Extract the (x, y) coordinate from the center of the cell holding the provided text.  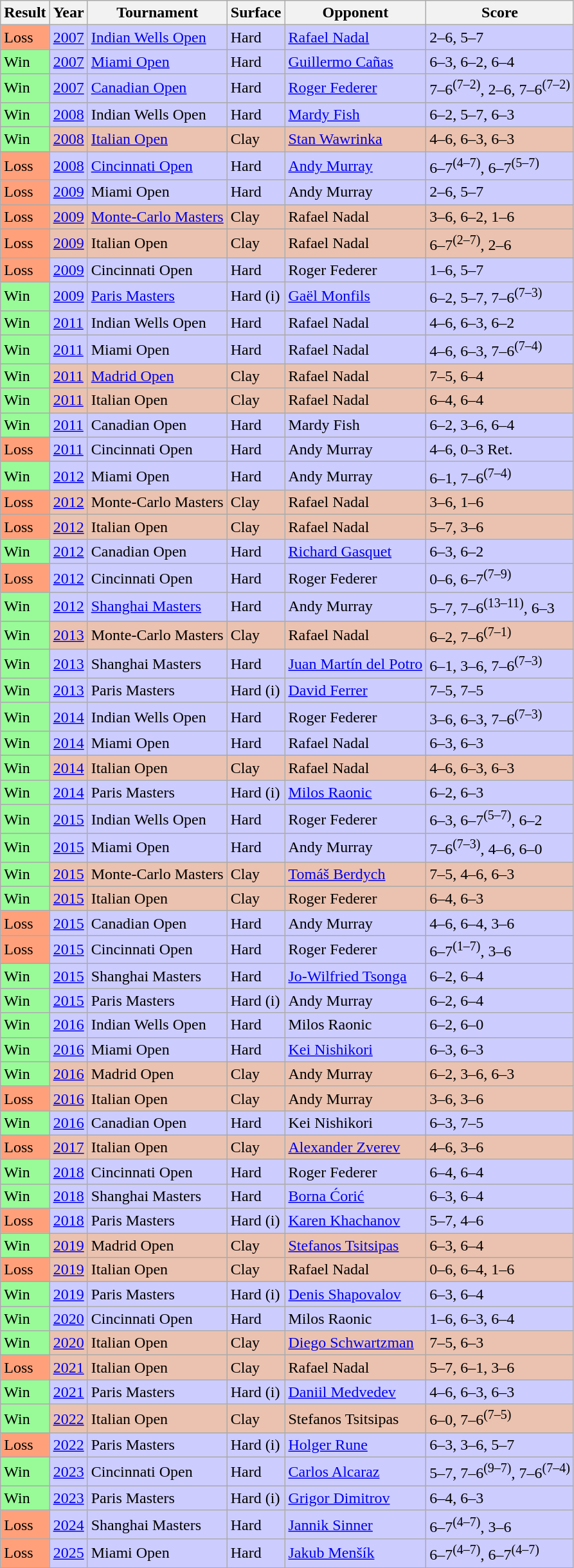
Carlos Alcaraz (355, 1472)
Tournament (157, 13)
Jannik Sinner (355, 1524)
6–7(4–7), 6–7(4–7) (500, 1554)
Result (25, 13)
David Ferrer (355, 690)
6–3, 6–7(5–7), 6–2 (500, 819)
Denis Shapovalov (355, 1294)
5–7, 3–6 (500, 527)
Holger Rune (355, 1445)
Surface (256, 13)
6–3, 6–2, 6–4 (500, 62)
6–7(1–7), 3–6 (500, 950)
7–6(7–3), 4–6, 6–0 (500, 848)
Richard Gasquet (355, 551)
1–6, 5–7 (500, 270)
6–7(2–7), 2–6 (500, 243)
6–2, 5–7, 7–6(7–3) (500, 297)
Guillermo Cañas (355, 62)
5–7, 7–6(9–7), 7–6(7–4) (500, 1472)
0–6, 6–4, 1–6 (500, 1270)
Grigor Dimitrov (355, 1498)
3–6, 6–2, 1–6 (500, 217)
1–6, 6–3, 6–4 (500, 1319)
Score (500, 13)
7–5, 6–4 (500, 376)
Diego Schwartzman (355, 1343)
6–2, 3–6, 6–3 (500, 1074)
2025 (68, 1554)
6–2, 6–0 (500, 1025)
6–7(4–7), 6–7(5–7) (500, 166)
6–1, 7–6(7–4) (500, 476)
4–6, 0–3 Ret. (500, 449)
Borna Ćorić (355, 1197)
6–3, 6–2 (500, 551)
7–5, 6–3 (500, 1343)
Alexander Zverev (355, 1147)
5–7, 7–6(13–11), 6–3 (500, 607)
6–2, 7–6(7–1) (500, 635)
4–6, 6–3, 6–2 (500, 323)
3–6, 6–3, 7–6(7–3) (500, 717)
7–5, 7–5 (500, 690)
6–2, 5–7, 6–3 (500, 114)
2017 (68, 1147)
Tomáš Berdych (355, 874)
6–0, 7–6(7–5) (500, 1419)
Juan Martín del Potro (355, 664)
Stan Wawrinka (355, 139)
6–3, 3–6, 5–7 (500, 1445)
6–7(4–7), 3–6 (500, 1524)
5–7, 4–6 (500, 1221)
Opponent (355, 13)
6–3, 7–5 (500, 1123)
Year (68, 13)
4–6, 6–3, 7–6(7–4) (500, 350)
6–2, 3–6, 6–4 (500, 425)
6–1, 3–6, 7–6(7–3) (500, 664)
6–2, 6–3 (500, 792)
4–6, 6–4, 3–6 (500, 923)
Daniil Medvedev (355, 1392)
0–6, 6–7(7–9) (500, 578)
7–5, 4–6, 6–3 (500, 874)
Gaël Monfils (355, 297)
5–7, 6–1, 3–6 (500, 1368)
3–6, 1–6 (500, 503)
Jakub Menšík (355, 1554)
7–6(7–2), 2–6, 7–6(7–2) (500, 89)
Jo-Wilfried Tsonga (355, 976)
2024 (68, 1524)
Karen Khachanov (355, 1221)
4–6, 3–6 (500, 1147)
3–6, 3–6 (500, 1098)
